For the text-containing cell, return its midpoint in [X, Y] coordinate format. 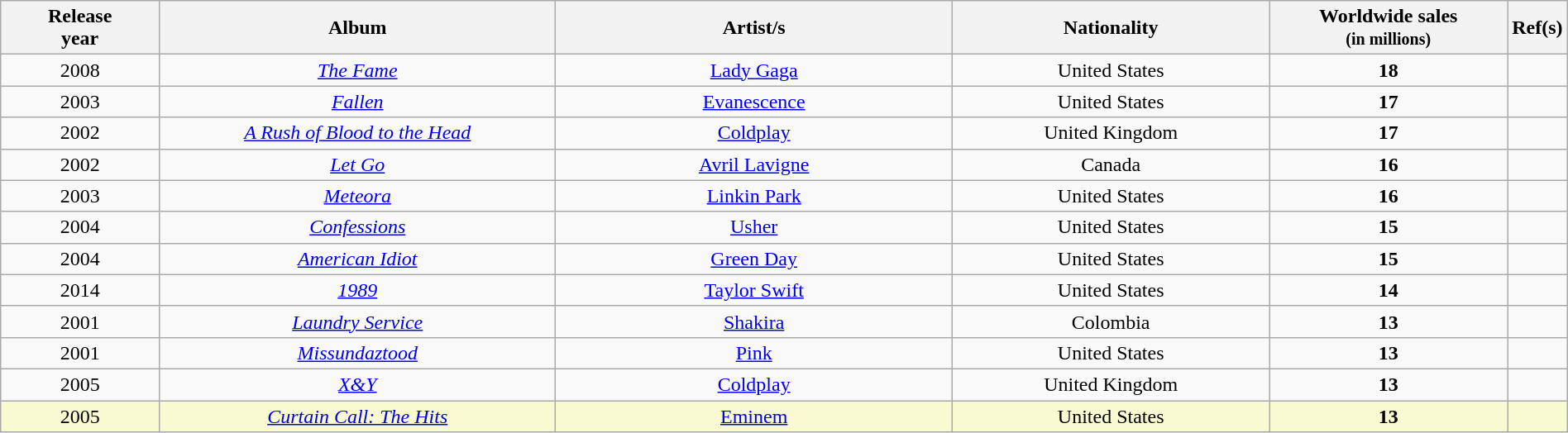
American Idiot [357, 259]
Laundry Service [357, 321]
Eminem [754, 416]
Curtain Call: The Hits [357, 416]
Evanescence [754, 102]
Artist/s [754, 28]
Linkin Park [754, 196]
Taylor Swift [754, 290]
Releaseyear [80, 28]
Usher [754, 227]
2014 [80, 290]
Confessions [357, 227]
Missundaztood [357, 353]
Lady Gaga [754, 70]
18 [1389, 70]
Meteora [357, 196]
Colombia [1111, 321]
Shakira [754, 321]
A Rush of Blood to the Head [357, 133]
Avril Lavigne [754, 164]
Pink [754, 353]
Ref(s) [1538, 28]
X&Y [357, 384]
Album [357, 28]
Nationality [1111, 28]
Green Day [754, 259]
Canada [1111, 164]
1989 [357, 290]
Let Go [357, 164]
The Fame [357, 70]
Worldwide sales(in millions) [1389, 28]
14 [1389, 290]
Fallen [357, 102]
2008 [80, 70]
